Scan for the cell matching the given text and deliver its (X, Y) coordinate at center. 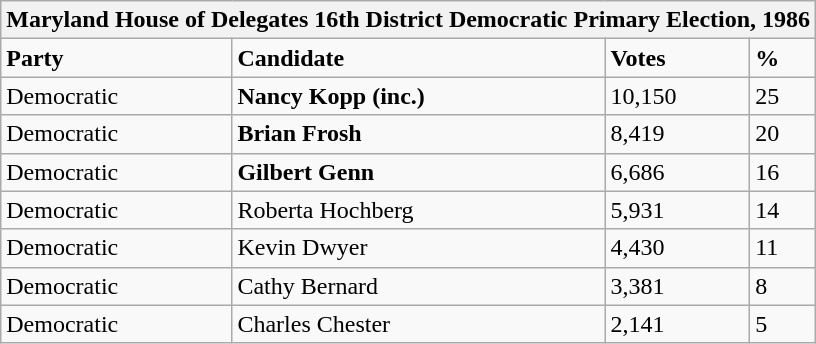
Gilbert Genn (418, 172)
Maryland House of Delegates 16th District Democratic Primary Election, 1986 (408, 20)
Nancy Kopp (inc.) (418, 96)
8,419 (678, 134)
Brian Frosh (418, 134)
Cathy Bernard (418, 286)
14 (783, 210)
4,430 (678, 248)
25 (783, 96)
6,686 (678, 172)
Party (116, 58)
16 (783, 172)
Charles Chester (418, 324)
10,150 (678, 96)
11 (783, 248)
Roberta Hochberg (418, 210)
8 (783, 286)
% (783, 58)
Votes (678, 58)
3,381 (678, 286)
2,141 (678, 324)
5 (783, 324)
Kevin Dwyer (418, 248)
Candidate (418, 58)
20 (783, 134)
5,931 (678, 210)
